Scan for the cell matching the given text and deliver its [x, y] coordinate at center. 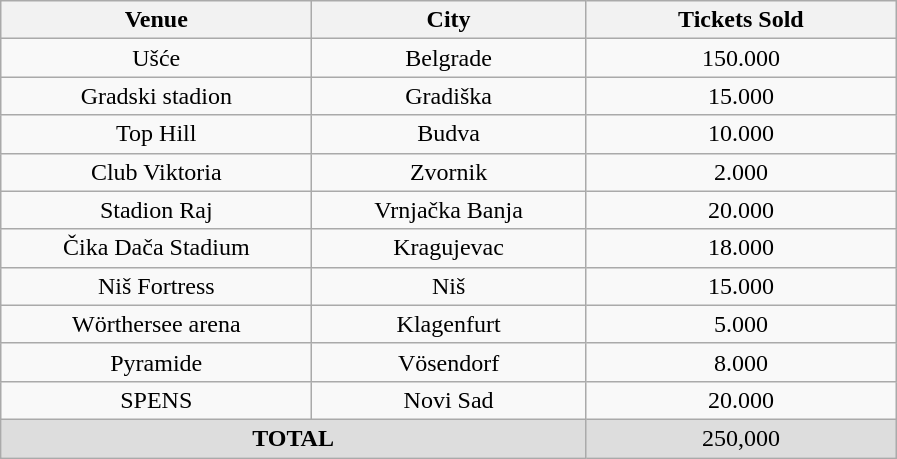
Novi Sad [449, 400]
Klagenfurt [449, 324]
Zvornik [449, 172]
Ušće [156, 58]
8.000 [740, 362]
150.000 [740, 58]
250,000 [740, 438]
18.000 [740, 248]
Club Viktoria [156, 172]
Venue [156, 20]
Budva [449, 134]
Gradski stadion [156, 96]
2.000 [740, 172]
Vösendorf [449, 362]
Kragujevac [449, 248]
Tickets Sold [740, 20]
City [449, 20]
5.000 [740, 324]
Wörthersee arena [156, 324]
Vrnjačka Banja [449, 210]
SPENS [156, 400]
Top Hill [156, 134]
Niš [449, 286]
Čika Dača Stadium [156, 248]
10.000 [740, 134]
Pyramide [156, 362]
Niš Fortress [156, 286]
Belgrade [449, 58]
Gradiška [449, 96]
TOTAL [294, 438]
Stadion Raj [156, 210]
